Determine the (X, Y) coordinate at the center of the cell enclosing the given text.  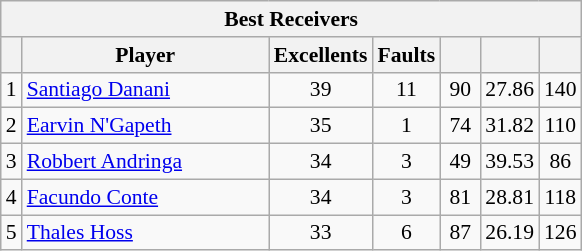
39 (321, 90)
39.53 (510, 162)
28.81 (510, 197)
49 (460, 162)
81 (460, 197)
5 (12, 233)
35 (321, 126)
126 (560, 233)
87 (460, 233)
26.19 (510, 233)
4 (12, 197)
140 (560, 90)
Robbert Andringa (146, 162)
2 (12, 126)
Facundo Conte (146, 197)
Earvin N'Gapeth (146, 126)
6 (406, 233)
Excellents (321, 55)
33 (321, 233)
Player (146, 55)
74 (460, 126)
Thales Hoss (146, 233)
Faults (406, 55)
Santiago Danani (146, 90)
110 (560, 126)
86 (560, 162)
31.82 (510, 126)
118 (560, 197)
27.86 (510, 90)
Best Receivers (292, 19)
11 (406, 90)
90 (460, 90)
